Return the (x, y) coordinate for the center point of the cell that contains the specified text.  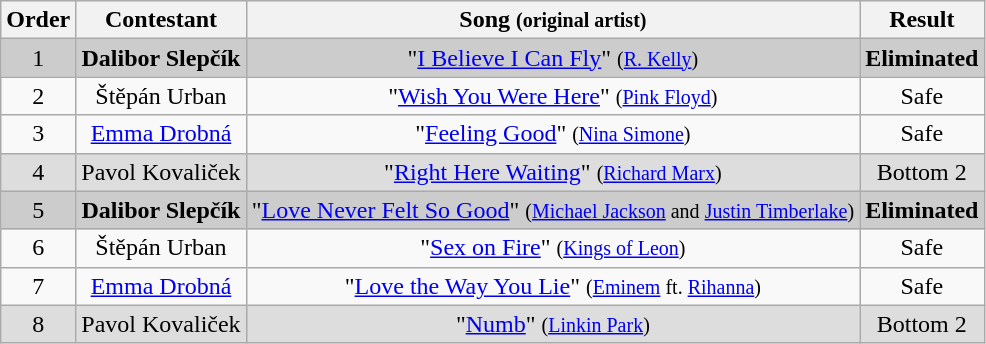
"Feeling Good" (Nina Simone) (552, 134)
"Right Here Waiting" (Richard Marx) (552, 172)
1 (38, 58)
"Sex on Fire" (Kings of Leon) (552, 248)
2 (38, 96)
4 (38, 172)
"I Believe I Can Fly" (R. Kelly) (552, 58)
3 (38, 134)
"Numb" (Linkin Park) (552, 324)
6 (38, 248)
"Wish You Were Here" (Pink Floyd) (552, 96)
5 (38, 210)
Song (original artist) (552, 20)
Order (38, 20)
Contestant (161, 20)
"Love the Way You Lie" (Eminem ft. Rihanna) (552, 286)
8 (38, 324)
7 (38, 286)
Result (922, 20)
"Love Never Felt So Good" (Michael Jackson and Justin Timberlake) (552, 210)
